Locate the cell with the specified text and output its [x, y] center coordinate. 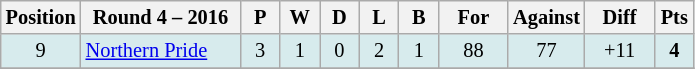
D [340, 17]
Round 4 – 2016 [161, 17]
4 [674, 51]
P [260, 17]
L [379, 17]
0 [340, 51]
77 [546, 51]
Pts [674, 17]
Diff [620, 17]
+11 [620, 51]
9 [41, 51]
Against [546, 17]
88 [474, 51]
2 [379, 51]
3 [260, 51]
Northern Pride [161, 51]
W [300, 17]
Position [41, 17]
For [474, 17]
B [419, 17]
